Detect which cell encompasses the target text, then output its (X, Y) center coordinate. 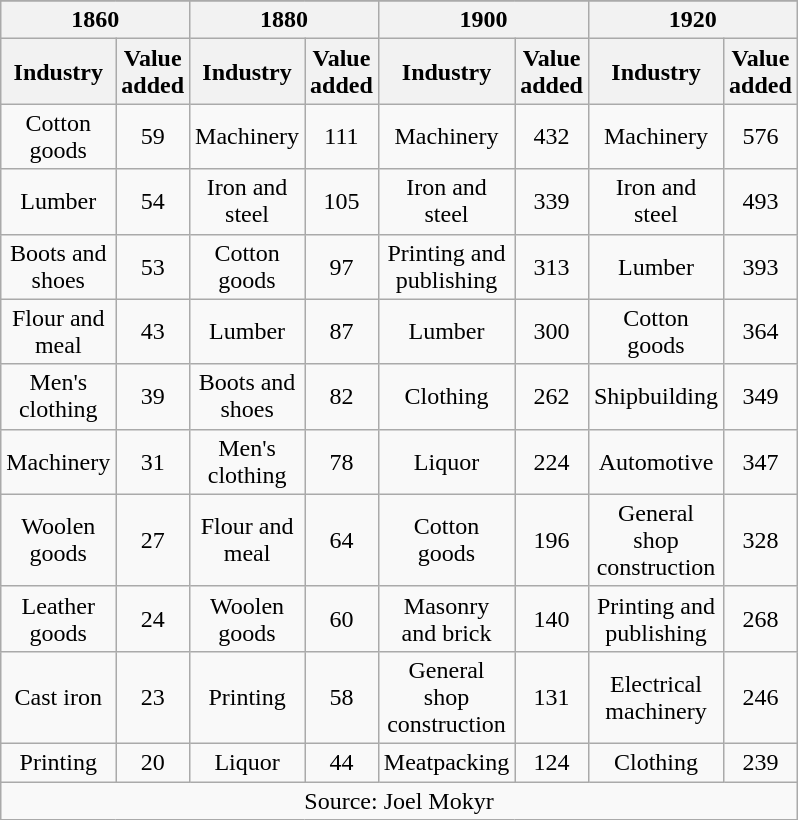
393 (761, 266)
44 (342, 762)
23 (153, 697)
39 (153, 396)
268 (761, 618)
1920 (692, 20)
328 (761, 540)
576 (761, 136)
54 (153, 202)
300 (552, 332)
313 (552, 266)
493 (761, 202)
111 (342, 136)
Meatpacking (446, 762)
20 (153, 762)
349 (761, 396)
105 (342, 202)
Leather goods (58, 618)
1880 (284, 20)
Cast iron (58, 697)
364 (761, 332)
262 (552, 396)
246 (761, 697)
59 (153, 136)
Shipbuilding (656, 396)
87 (342, 332)
Automotive (656, 462)
224 (552, 462)
24 (153, 618)
339 (552, 202)
58 (342, 697)
196 (552, 540)
1860 (96, 20)
131 (552, 697)
347 (761, 462)
432 (552, 136)
Masonry and brick (446, 618)
27 (153, 540)
31 (153, 462)
140 (552, 618)
53 (153, 266)
239 (761, 762)
Electrical machinery (656, 697)
1900 (483, 20)
60 (342, 618)
64 (342, 540)
124 (552, 762)
78 (342, 462)
43 (153, 332)
97 (342, 266)
82 (342, 396)
Source: Joel Mokyr (400, 801)
